Identify which cell holds the provided text, then report its (X, Y) central coordinate. 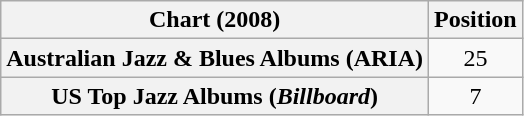
US Top Jazz Albums (Billboard) (215, 96)
25 (476, 58)
Position (476, 20)
Australian Jazz & Blues Albums (ARIA) (215, 58)
7 (476, 96)
Chart (2008) (215, 20)
